Locate the cell with the specified text and output its (X, Y) center coordinate. 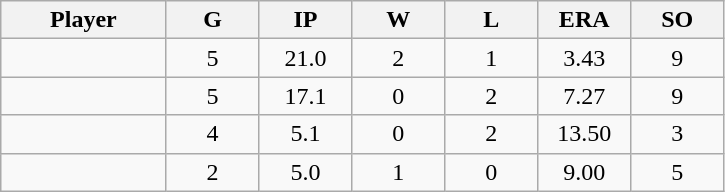
IP (306, 20)
G (212, 20)
5.0 (306, 172)
Player (84, 20)
W (398, 20)
13.50 (584, 134)
21.0 (306, 58)
5.1 (306, 134)
SO (678, 20)
9.00 (584, 172)
17.1 (306, 96)
7.27 (584, 96)
3.43 (584, 58)
L (492, 20)
4 (212, 134)
3 (678, 134)
ERA (584, 20)
